Extract the [X, Y] coordinate from the center of the cell holding the provided text.  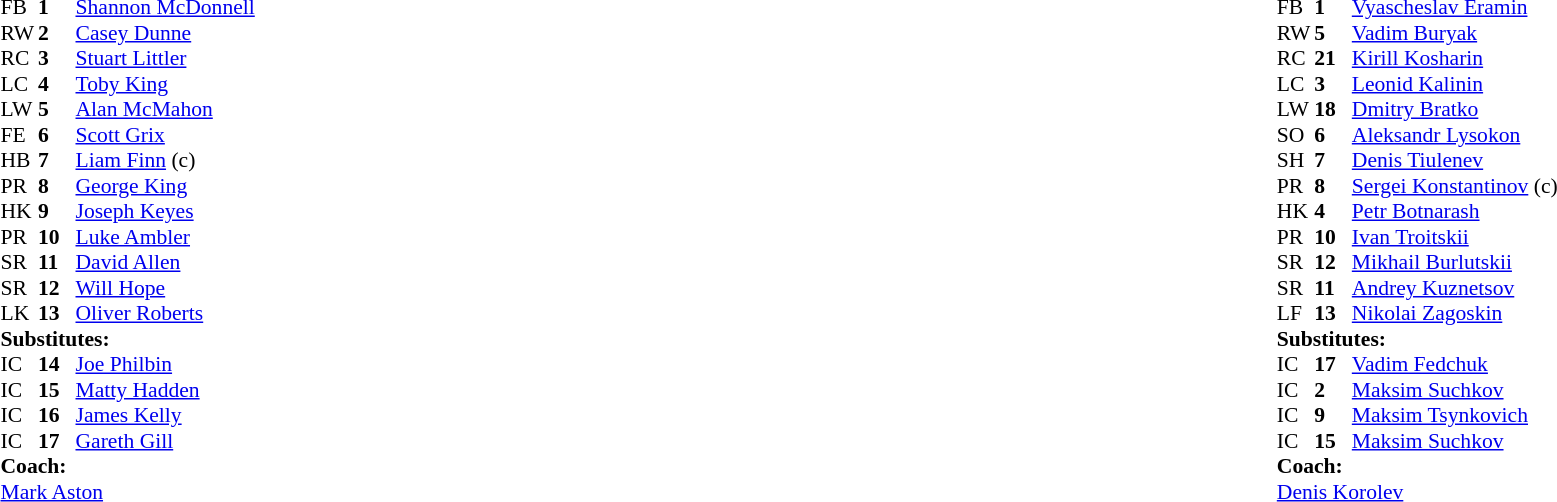
16 [57, 415]
Joe Philbin [166, 365]
Joseph Keyes [166, 211]
Liam Finn (c) [166, 161]
Casey Dunne [166, 33]
David Allen [166, 263]
Luke Ambler [166, 237]
Alan McMahon [166, 109]
George King [166, 186]
SO [1296, 135]
14 [57, 365]
LF [1296, 313]
HB [19, 161]
Substitutes: [127, 339]
Will Hope [166, 288]
Scott Grix [166, 135]
Gareth Gill [166, 441]
18 [1333, 109]
21 [1333, 59]
SH [1296, 161]
James Kelly [166, 415]
FE [19, 135]
Toby King [166, 84]
LK [19, 313]
Coach: [127, 467]
Oliver Roberts [166, 313]
Stuart Littler [166, 59]
Matty Hadden [166, 390]
